Find where the given text appears and provide that cell's center as (X, Y) coordinate. 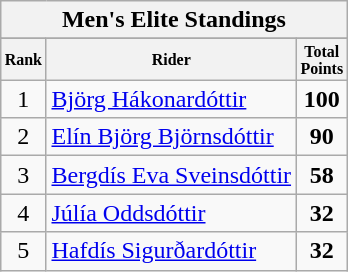
TotalPoints (322, 60)
3 (24, 175)
Rider (172, 60)
Men's Elite Standings (174, 20)
Rank (24, 60)
5 (24, 251)
58 (322, 175)
1 (24, 99)
90 (322, 137)
Bergdís Eva Sveinsdóttir (172, 175)
100 (322, 99)
4 (24, 213)
2 (24, 137)
Elín Björg Björnsdóttir (172, 137)
Hafdís Sigurðardóttir (172, 251)
Júlía Oddsdóttir (172, 213)
Björg Hákonardóttir (172, 99)
